From the cell containing the given text, extract its center point as (X, Y) coordinate. 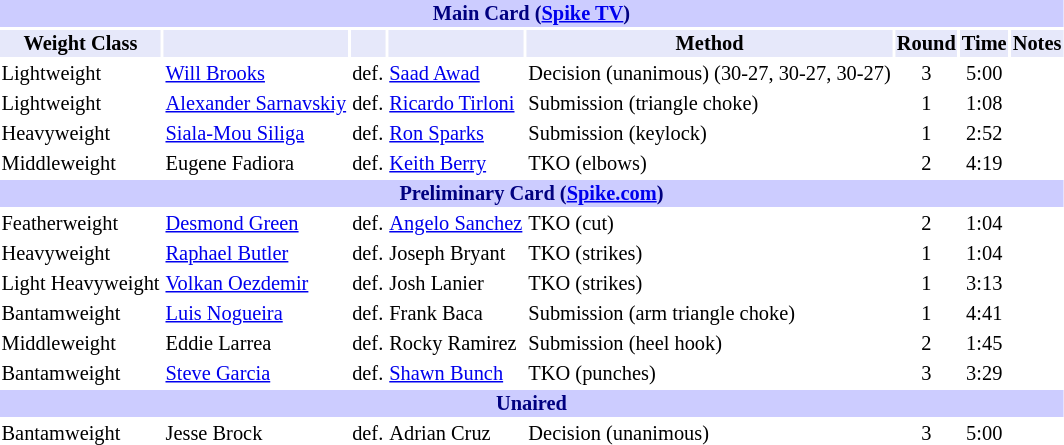
Joseph Bryant (456, 254)
TKO (elbows) (710, 164)
Unaired (532, 404)
3:29 (984, 374)
Frank Baca (456, 314)
Steve Garcia (256, 374)
Notes (1037, 44)
2:52 (984, 134)
Main Card (Spike TV) (532, 14)
Alexander Sarnavskiy (256, 104)
Ricardo Tirloni (456, 104)
5:00 (984, 74)
Light Heavyweight (80, 284)
Preliminary Card (Spike.com) (532, 194)
TKO (cut) (710, 224)
Submission (heel hook) (710, 344)
1:45 (984, 344)
Shawn Bunch (456, 374)
Time (984, 44)
Siala-Mou Siliga (256, 134)
Eddie Larrea (256, 344)
Decision (unanimous) (30-27, 30-27, 30-27) (710, 74)
Josh Lanier (456, 284)
Rocky Ramirez (456, 344)
Will Brooks (256, 74)
Keith Berry (456, 164)
Angelo Sanchez (456, 224)
1:08 (984, 104)
Method (710, 44)
Round (926, 44)
Submission (arm triangle choke) (710, 314)
3:13 (984, 284)
Desmond Green (256, 224)
Submission (triangle choke) (710, 104)
Ron Sparks (456, 134)
Luis Nogueira (256, 314)
Weight Class (80, 44)
Saad Awad (456, 74)
4:41 (984, 314)
Eugene Fadiora (256, 164)
TKO (punches) (710, 374)
Submission (keylock) (710, 134)
Featherweight (80, 224)
Volkan Oezdemir (256, 284)
4:19 (984, 164)
Raphael Butler (256, 254)
